Search for the cell housing the specified text and yield its [X, Y] center coordinate. 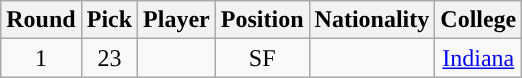
Round [41, 20]
Pick [109, 20]
Nationality [372, 20]
23 [109, 58]
Position [262, 20]
College [478, 20]
Indiana [478, 58]
1 [41, 58]
Player [177, 20]
SF [262, 58]
